Determine the (x, y) coordinate at the center of the cell enclosing the given text.  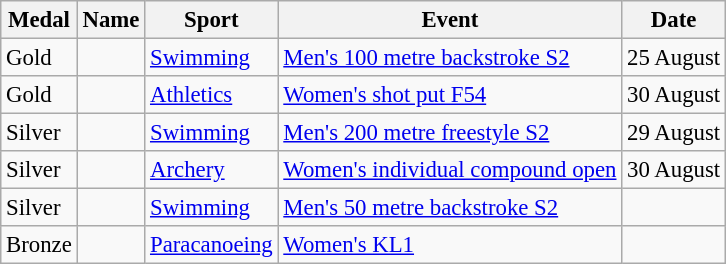
25 August (674, 58)
Event (450, 20)
Men's 50 metre backstroke S2 (450, 208)
Men's 100 metre backstroke S2 (450, 58)
Women's KL1 (450, 245)
Women's individual compound open (450, 170)
Men's 200 metre freestyle S2 (450, 133)
Women's shot put F54 (450, 95)
Name (111, 20)
Archery (212, 170)
Sport (212, 20)
29 August (674, 133)
Date (674, 20)
Paracanoeing (212, 245)
Medal (39, 20)
Athletics (212, 95)
Bronze (39, 245)
